Detect which cell encompasses the target text, then output its (X, Y) center coordinate. 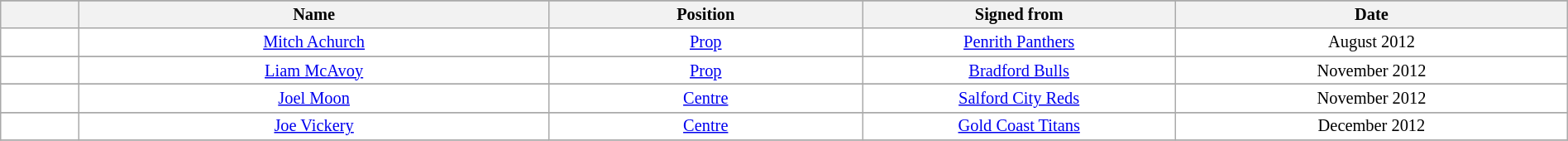
Mitch Achurch (313, 42)
August 2012 (1372, 42)
Liam McAvoy (313, 70)
Penrith Panthers (1019, 42)
Joel Moon (313, 98)
Bradford Bulls (1019, 70)
Date (1372, 14)
Joe Vickery (313, 126)
Gold Coast Titans (1019, 126)
Salford City Reds (1019, 98)
Signed from (1019, 14)
Position (706, 14)
December 2012 (1372, 126)
Name (313, 14)
